Locate the cell with the specified text and output its (X, Y) center coordinate. 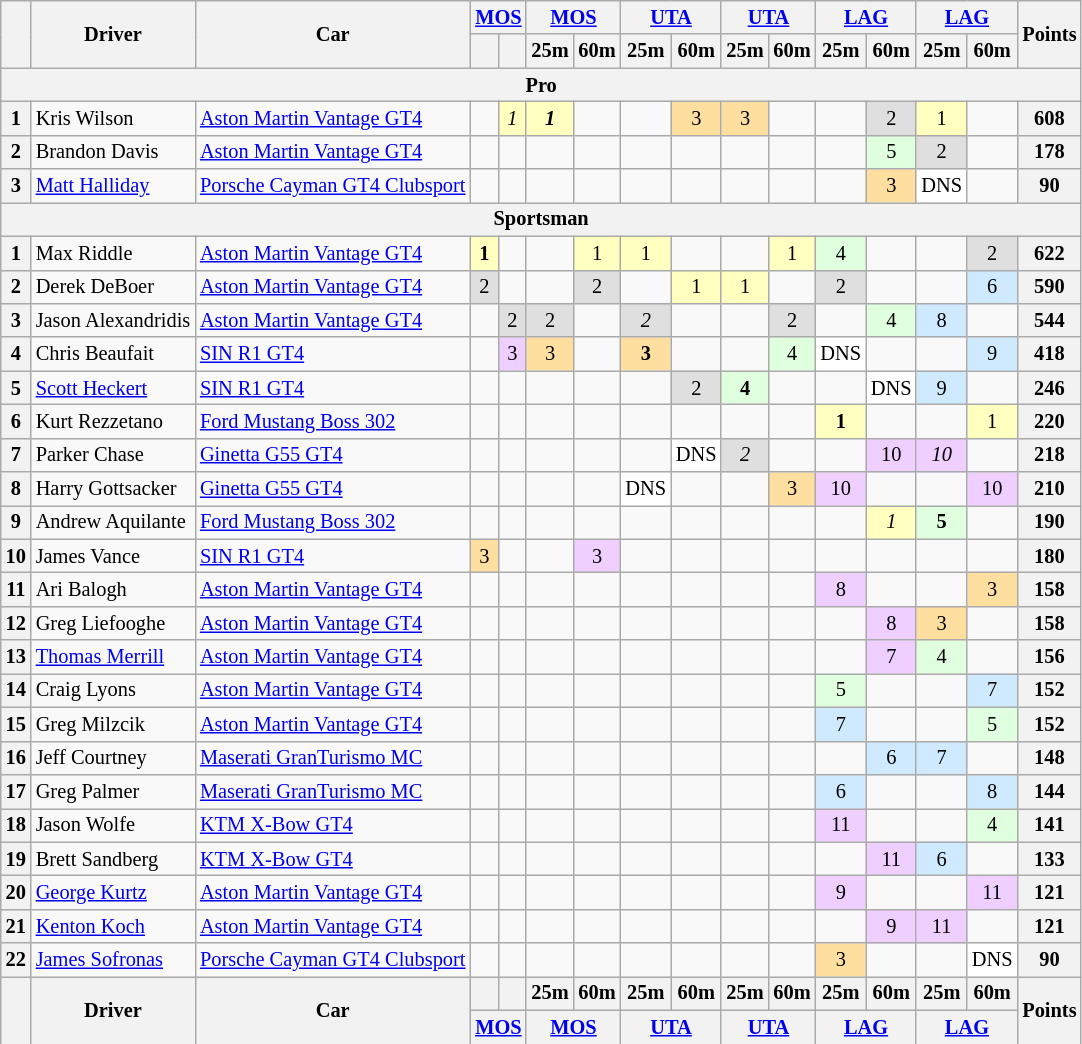
Chris Beaufait (113, 354)
133 (1049, 859)
156 (1049, 657)
Greg Palmer (113, 791)
Ari Balogh (113, 589)
178 (1049, 152)
13 (16, 657)
Parker Chase (113, 455)
Sportsman (542, 219)
22 (16, 960)
James Vance (113, 556)
544 (1049, 320)
Kurt Rezzetano (113, 421)
Scott Heckert (113, 388)
Kenton Koch (113, 926)
141 (1049, 825)
220 (1049, 421)
Derek DeBoer (113, 287)
20 (16, 892)
Matt Halliday (113, 186)
18 (16, 825)
418 (1049, 354)
Max Riddle (113, 253)
James Sofronas (113, 960)
17 (16, 791)
Kris Wilson (113, 118)
21 (16, 926)
210 (1049, 489)
590 (1049, 287)
Jason Alexandridis (113, 320)
Jeff Courtney (113, 758)
Greg Milzcik (113, 724)
190 (1049, 522)
Craig Lyons (113, 690)
Brett Sandberg (113, 859)
180 (1049, 556)
Harry Gottsacker (113, 489)
Thomas Merrill (113, 657)
144 (1049, 791)
218 (1049, 455)
608 (1049, 118)
148 (1049, 758)
Brandon Davis (113, 152)
Andrew Aquilante (113, 522)
19 (16, 859)
15 (16, 724)
246 (1049, 388)
Jason Wolfe (113, 825)
16 (16, 758)
Pro (542, 85)
622 (1049, 253)
George Kurtz (113, 892)
12 (16, 623)
14 (16, 690)
Greg Liefooghe (113, 623)
